Return the (X, Y) coordinate for the center point of the cell that contains the specified text.  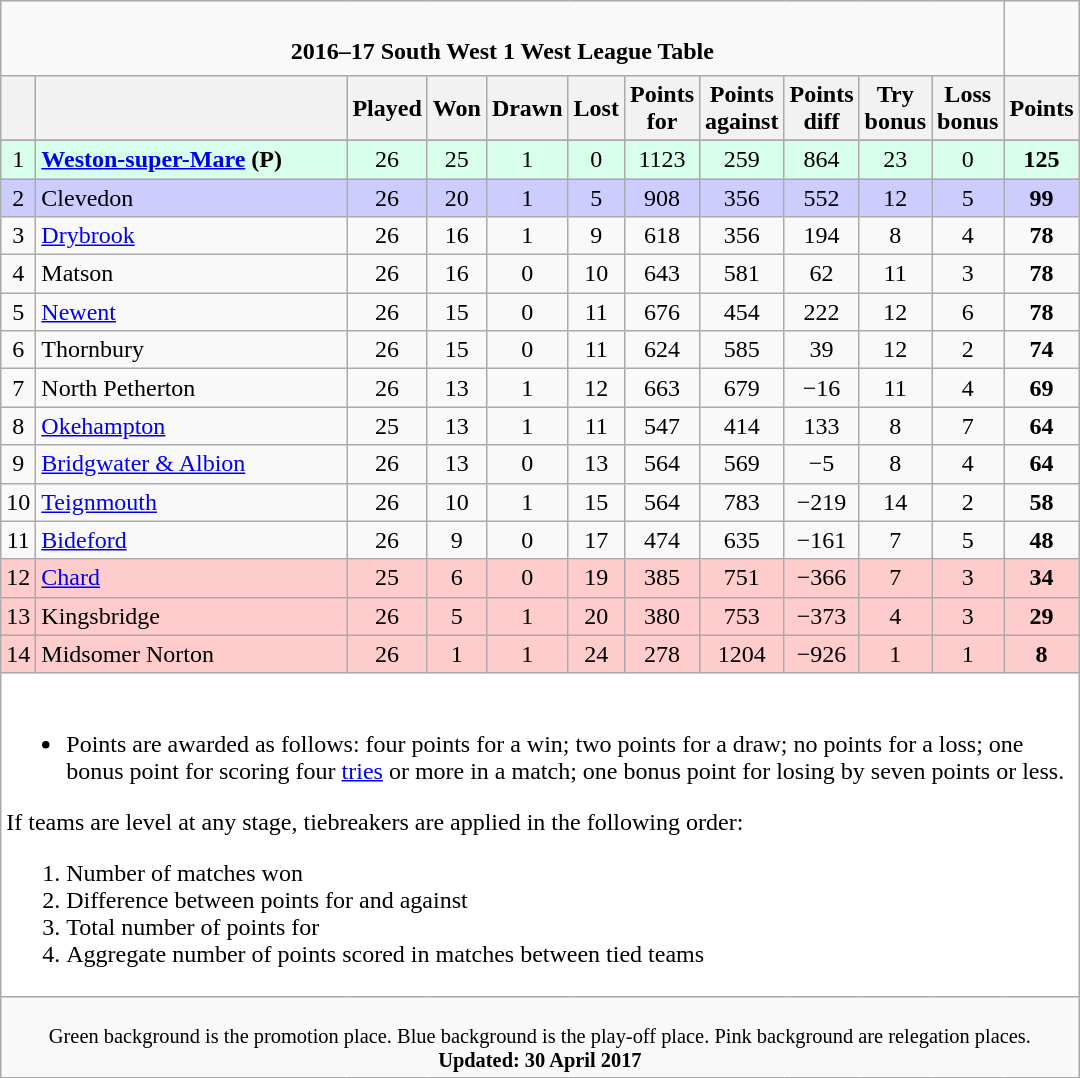
635 (742, 540)
−219 (822, 502)
259 (742, 159)
1204 (742, 654)
643 (662, 274)
39 (822, 350)
Points for (662, 108)
99 (1042, 197)
62 (822, 274)
380 (662, 616)
Weston-super-Mare (P) (192, 159)
Thornbury (192, 350)
552 (822, 197)
58 (1042, 502)
Points diff (822, 108)
624 (662, 350)
125 (1042, 159)
48 (1042, 540)
676 (662, 312)
Played (387, 108)
222 (822, 312)
585 (742, 350)
783 (742, 502)
23 (895, 159)
751 (742, 578)
908 (662, 197)
Clevedon (192, 197)
−373 (822, 616)
133 (822, 426)
Try bonus (895, 108)
581 (742, 274)
−5 (822, 464)
−16 (822, 388)
Drybrook (192, 236)
194 (822, 236)
663 (662, 388)
74 (1042, 350)
69 (1042, 388)
Matson (192, 274)
Points (1042, 108)
19 (596, 578)
753 (742, 616)
Teignmouth (192, 502)
Drawn (527, 108)
Green background is the promotion place. Blue background is the play-off place. Pink background are relegation places. Updated: 30 April 2017 (540, 1036)
679 (742, 388)
278 (662, 654)
Newent (192, 312)
34 (1042, 578)
−926 (822, 654)
Bridgwater & Albion (192, 464)
24 (596, 654)
Midsomer Norton (192, 654)
−366 (822, 578)
Chard (192, 578)
Okehampton (192, 426)
Kingsbridge (192, 616)
Loss bonus (968, 108)
864 (822, 159)
Points against (742, 108)
474 (662, 540)
29 (1042, 616)
−161 (822, 540)
Won (456, 108)
17 (596, 540)
Bideford (192, 540)
385 (662, 578)
618 (662, 236)
547 (662, 426)
1123 (662, 159)
North Petherton (192, 388)
414 (742, 426)
569 (742, 464)
Lost (596, 108)
454 (742, 312)
